Determine the [X, Y] coordinate at the center of the cell enclosing the given text.  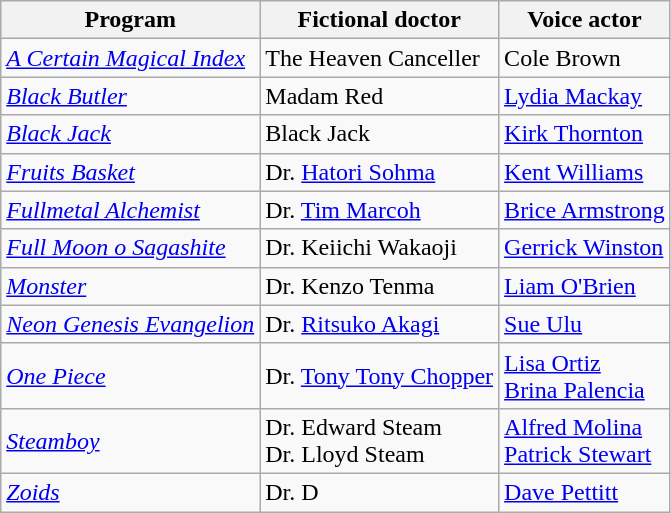
Dr. Ritsuko Akagi [380, 324]
Full Moon o Sagashite [130, 248]
Fictional doctor [380, 20]
Brice Armstrong [585, 210]
Kirk Thornton [585, 134]
Dr. D [380, 492]
Neon Genesis Evangelion [130, 324]
Sue Ulu [585, 324]
Fruits Basket [130, 172]
Alfred MolinaPatrick Stewart [585, 440]
Liam O'Brien [585, 286]
Kent Williams [585, 172]
Steamboy [130, 440]
Madam Red [380, 96]
Dr. Tony Tony Chopper [380, 376]
Dr. Keiichi Wakaoji [380, 248]
Monster [130, 286]
Black Butler [130, 96]
Dave Pettitt [585, 492]
Dr. Hatori Sohma [380, 172]
A Certain Magical Index [130, 58]
Dr. Edward SteamDr. Lloyd Steam [380, 440]
Lydia Mackay [585, 96]
One Piece [130, 376]
Program [130, 20]
Gerrick Winston [585, 248]
Lisa OrtizBrina Palencia [585, 376]
Zoids [130, 492]
Dr. Tim Marcoh [380, 210]
Voice actor [585, 20]
Fullmetal Alchemist [130, 210]
Cole Brown [585, 58]
Dr. Kenzo Tenma [380, 286]
The Heaven Canceller [380, 58]
